For the text-containing cell, return its midpoint in [X, Y] coordinate format. 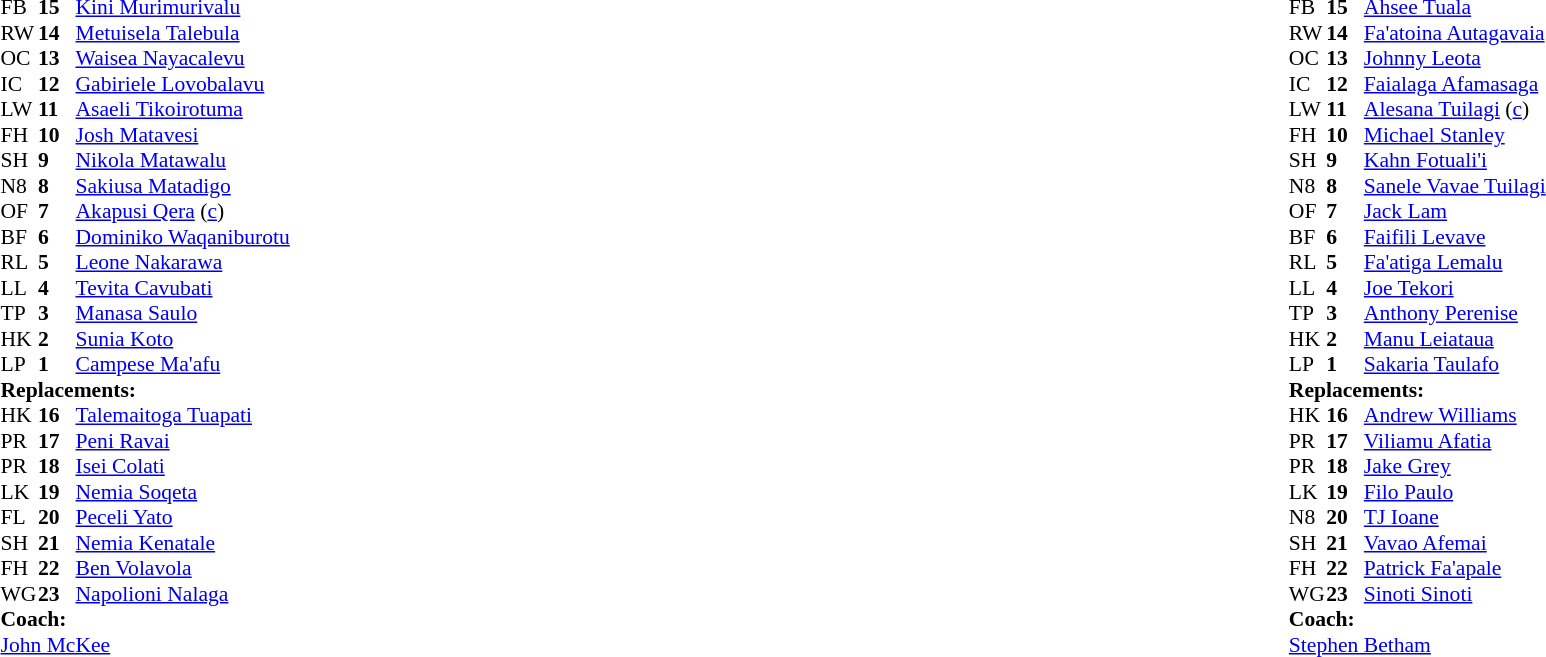
Vavao Afemai [1455, 543]
Sakaria Taulafo [1455, 365]
Sanele Vavae Tuilagi [1455, 186]
Jake Grey [1455, 467]
Sinoti Sinoti [1455, 594]
Nemia Soqeta [183, 492]
Fa'atiga Lemalu [1455, 263]
Waisea Nayacalevu [183, 59]
Ben Volavola [183, 569]
Fa'atoina Autagavaia [1455, 33]
Sunia Koto [183, 339]
Napolioni Nalaga [183, 594]
Talemaitoga Tuapati [183, 415]
Campese Ma'afu [183, 365]
Kahn Fotuali'i [1455, 161]
Peceli Yato [183, 517]
Patrick Fa'apale [1455, 569]
Gabiriele Lovobalavu [183, 84]
Manu Leiataua [1455, 339]
Alesana Tuilagi (c) [1455, 109]
Anthony Perenise [1455, 313]
Nemia Kenatale [183, 543]
TJ Ioane [1455, 517]
Josh Matavesi [183, 135]
Nikola Matawalu [183, 161]
Akapusi Qera (c) [183, 211]
Faifili Levave [1455, 237]
Manasa Saulo [183, 313]
Johnny Leota [1455, 59]
Viliamu Afatia [1455, 441]
Dominiko Waqaniburotu [183, 237]
Joe Tekori [1455, 288]
Andrew Williams [1455, 415]
Filo Paulo [1455, 492]
FL [19, 517]
Peni Ravai [183, 441]
Jack Lam [1455, 211]
Metuisela Talebula [183, 33]
Leone Nakarawa [183, 263]
Michael Stanley [1455, 135]
Sakiusa Matadigo [183, 186]
Faialaga Afamasaga [1455, 84]
Tevita Cavubati [183, 288]
Asaeli Tikoirotuma [183, 109]
Isei Colati [183, 467]
